Capture the cell that displays the provided text and extract its [x, y] central coordinate. 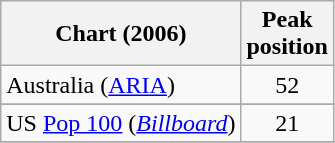
Peakposition [287, 34]
52 [287, 85]
Chart (2006) [121, 34]
21 [287, 123]
Australia (ARIA) [121, 85]
US Pop 100 (Billboard) [121, 123]
